Determine the [X, Y] coordinate at the center of the cell enclosing the given text.  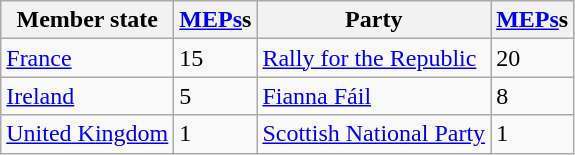
Ireland [88, 96]
Scottish National Party [374, 134]
United Kingdom [88, 134]
Fianna Fáil [374, 96]
Party [374, 20]
Rally for the Republic [374, 58]
5 [216, 96]
15 [216, 58]
France [88, 58]
Member state [88, 20]
8 [532, 96]
20 [532, 58]
